Scan for the cell matching the given text and deliver its (X, Y) coordinate at center. 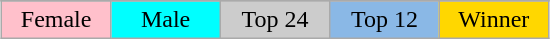
Top 12 (384, 20)
Top 24 (274, 20)
Winner (494, 20)
Female (56, 20)
Male (166, 20)
